Find where the given text appears and provide that cell's center as [X, Y] coordinate. 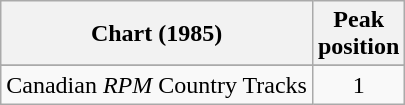
Peakposition [358, 34]
Canadian RPM Country Tracks [157, 85]
Chart (1985) [157, 34]
1 [358, 85]
